Search for the cell housing the specified text and yield its (x, y) center coordinate. 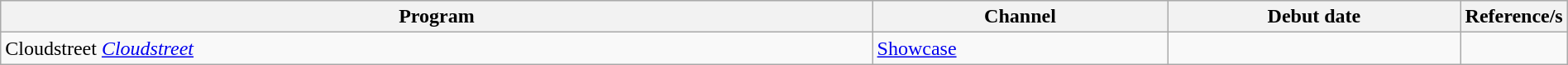
Showcase (1021, 48)
Cloudstreet Cloudstreet (437, 48)
Debut date (1314, 17)
Reference/s (1513, 17)
Program (437, 17)
Channel (1021, 17)
